From the cell containing the given text, extract its center point as [X, Y] coordinate. 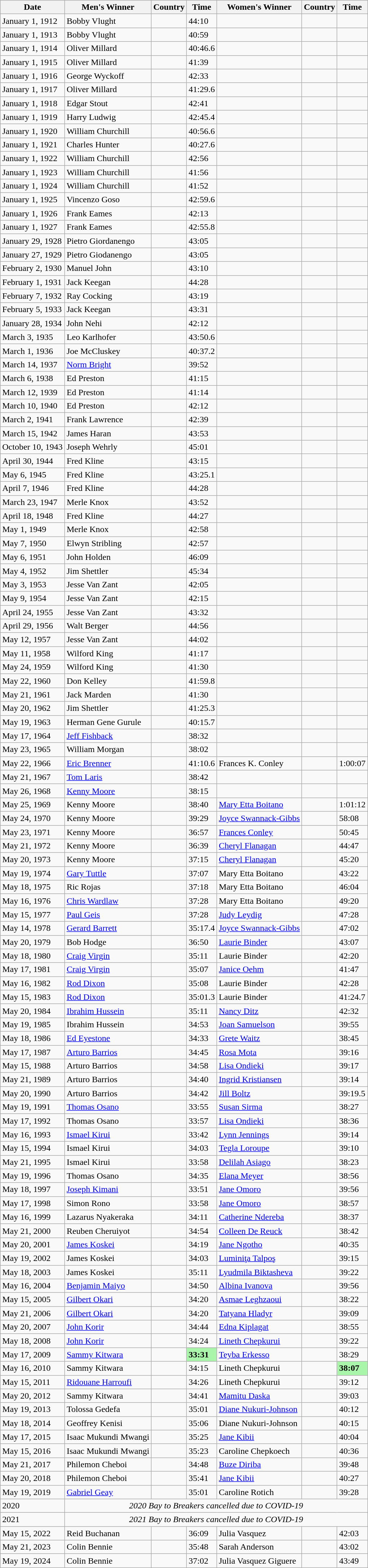
Jane Ngotho [259, 1244]
Walt Berger [108, 626]
Teyba Erkesso [259, 1355]
May 14, 1978 [32, 928]
42:05 [202, 584]
May 18, 1975 [32, 887]
Gary Tuttle [108, 873]
43:19 [202, 296]
Colleen De Reuck [259, 1231]
47:28 [352, 915]
33:51 [202, 1189]
Women's Winner [259, 7]
36:09 [202, 1533]
39:16 [352, 1052]
William Morgan [108, 750]
38:22 [352, 1300]
March 6, 1938 [32, 378]
Joseph Kimani [108, 1189]
36:39 [202, 846]
May 17, 1987 [32, 1052]
May 15, 1983 [32, 997]
58:08 [352, 818]
41:59.8 [202, 681]
May 26, 1968 [32, 791]
38:29 [352, 1355]
March 1, 1936 [32, 351]
37:18 [202, 887]
January 1, 1912 [32, 21]
May 22, 1966 [32, 763]
May 21, 2017 [32, 1464]
Susan Sirma [259, 1107]
34:50 [202, 1286]
May 4, 1952 [32, 571]
John Holden [108, 557]
34:24 [202, 1341]
May 20, 1973 [32, 860]
42:56 [202, 158]
Albina Ivanova [259, 1286]
41:47 [352, 969]
34:53 [202, 1024]
44:56 [202, 626]
January 1, 1925 [32, 200]
40:35 [352, 1244]
41:10.6 [202, 763]
Caroline Rotich [259, 1492]
1:00:07 [352, 763]
April 29, 1956 [32, 626]
38:57 [352, 1203]
38:55 [352, 1327]
May 23, 1965 [32, 750]
May 21, 1961 [32, 695]
April 30, 1944 [32, 461]
38:02 [202, 750]
40:15 [352, 1423]
39:52 [202, 364]
40:37.2 [202, 351]
43:15 [202, 461]
44:27 [202, 516]
January 1, 1924 [32, 186]
May 15, 1977 [32, 915]
38:15 [202, 791]
Joseph Wehrly [108, 447]
May 18, 2008 [32, 1341]
Ray Cocking [108, 296]
40:12 [352, 1409]
35:06 [202, 1423]
March 3, 1935 [32, 337]
May 20, 1962 [32, 708]
Frances Conley [259, 832]
Lazarus Nyakeraka [108, 1217]
43:10 [202, 268]
Janice Oehm [259, 969]
43:52 [202, 502]
Frances K. Conley [259, 763]
45:01 [202, 447]
February 1, 1931 [32, 282]
January 1, 1920 [32, 131]
2021 Bay to Breakers cancelled due to COVID-19 [216, 1520]
May 25, 1969 [32, 804]
May 18, 1980 [32, 956]
January 1, 1926 [32, 213]
Reuben Cheruiyot [108, 1231]
May 19, 1963 [32, 722]
May 17, 1964 [32, 736]
41:17 [202, 653]
February 7, 1932 [32, 296]
47:02 [352, 928]
March 10, 1940 [32, 406]
Leo Karlhofer [108, 337]
May 20, 1979 [32, 942]
42:03 [352, 1533]
May 20, 2018 [32, 1478]
Charles Hunter [108, 144]
35:41 [202, 1478]
41:25.3 [202, 708]
Jack Marden [108, 695]
May 18, 1997 [32, 1189]
Grete Waitz [259, 1038]
35:08 [202, 983]
36:50 [202, 942]
39:15 [352, 1258]
October 10, 1943 [32, 447]
Nancy Ditz [259, 1011]
January 1, 1915 [32, 62]
May 17, 2015 [32, 1437]
May 16, 1999 [32, 1217]
March 12, 1939 [32, 392]
34:54 [202, 1231]
January 1, 1913 [32, 35]
43:49 [352, 1561]
Rosa Mota [259, 1052]
38:23 [352, 1162]
May 15, 2005 [32, 1300]
39:28 [352, 1492]
May 18, 2003 [32, 1272]
Joan Samuelson [259, 1024]
2021 [32, 1520]
May 21, 1967 [32, 777]
41:24.7 [352, 997]
March 14, 1937 [32, 364]
Tom Laris [108, 777]
Men's Winner [108, 7]
March 23, 1947 [32, 502]
May 20, 2001 [32, 1244]
38:07 [352, 1368]
37:07 [202, 873]
May 1, 1949 [32, 530]
40:15.7 [202, 722]
Ed Eyestone [108, 1038]
May 17, 2009 [32, 1355]
42:58 [202, 530]
May 21, 2000 [32, 1231]
42:13 [202, 213]
Lyudmila Biktasheva [259, 1272]
42:45.4 [202, 117]
39:55 [352, 1024]
January 27, 1929 [32, 255]
42:39 [202, 420]
May 3, 1953 [32, 584]
May 16, 2004 [32, 1286]
33:55 [202, 1107]
42:41 [202, 103]
Jill Boltz [259, 1093]
Delilah Asiago [259, 1162]
May 15, 1994 [32, 1148]
50:45 [352, 832]
34:11 [202, 1217]
Reid Buchanan [108, 1533]
39:48 [352, 1464]
January 1, 1923 [32, 172]
May 18, 1986 [32, 1038]
May 6, 1951 [32, 557]
Bob Hodge [108, 942]
Caroline Chepkoech [259, 1451]
Paul Geis [108, 915]
40:46.6 [202, 48]
May 17, 1998 [32, 1203]
34:19 [202, 1244]
40:56.6 [202, 131]
46:04 [352, 887]
May 22, 1960 [32, 681]
May 15, 2011 [32, 1382]
Elana Meyer [259, 1176]
Ingrid Kristiansen [259, 1080]
41:15 [202, 378]
43:50.6 [202, 337]
44:10 [202, 21]
May 16, 2010 [32, 1368]
Tatyana Hladyr [259, 1313]
April 7, 1946 [32, 488]
46:09 [202, 557]
Tegla Loroupe [259, 1148]
Eric Brenner [108, 763]
40:27.6 [202, 144]
January 1, 1922 [32, 158]
43:22 [352, 873]
42:32 [352, 1011]
May 21, 1989 [32, 1080]
45:20 [352, 860]
Norm Bright [108, 364]
Luminiţa Talpoş [259, 1258]
Edna Kiplagat [259, 1327]
May 20, 1984 [32, 1011]
35:48 [202, 1547]
41:29.6 [202, 90]
34:48 [202, 1464]
35:25 [202, 1437]
40:27 [352, 1478]
34:41 [202, 1396]
May 21, 2006 [32, 1313]
Julia Vasquez Giguere [259, 1561]
42:15 [202, 598]
May 6, 1945 [32, 475]
Herman Gene Gurule [108, 722]
35:23 [202, 1451]
34:33 [202, 1038]
39:19.5 [352, 1093]
January 1, 1918 [32, 103]
May 19, 1996 [32, 1176]
2020 [32, 1506]
38:36 [352, 1121]
Geoffrey Kenisi [108, 1423]
May 21, 1972 [32, 846]
January 28, 1934 [32, 323]
34:15 [202, 1368]
May 24, 1959 [32, 667]
George Wyckoff [108, 76]
Joe McCluskey [108, 351]
38:45 [352, 1038]
Asmae Leghzaoui [259, 1300]
May 19, 1991 [32, 1107]
38:40 [202, 804]
43:53 [202, 433]
May 20, 2007 [32, 1327]
Simon Rono [108, 1203]
1:01:12 [352, 804]
43:25.1 [202, 475]
Buze Diriba [259, 1464]
40:04 [352, 1437]
39:17 [352, 1066]
43:07 [352, 942]
May 16, 1982 [32, 983]
34:45 [202, 1052]
March 15, 1942 [32, 433]
44:02 [202, 640]
36:57 [202, 832]
May 7, 1950 [32, 543]
43:32 [202, 612]
February 5, 1933 [32, 310]
33:31 [202, 1355]
Manuel John [108, 268]
May 16, 1976 [32, 901]
Sarah Anderson [259, 1547]
May 20, 1990 [32, 1093]
May 21, 2023 [32, 1547]
42:33 [202, 76]
February 2, 1930 [32, 268]
May 17, 1981 [32, 969]
41:56 [202, 172]
May 19, 2024 [32, 1561]
Elwyn Stribling [108, 543]
34:40 [202, 1080]
Frank Lawrence [108, 420]
42:28 [352, 983]
Julia Vasquez [259, 1533]
35:01.3 [202, 997]
May 12, 1957 [32, 640]
May 19, 2002 [32, 1258]
Pietro Giordanengo [108, 241]
May 11, 1958 [32, 653]
May 24, 1970 [32, 818]
May 18, 2014 [32, 1423]
38:32 [202, 736]
39:29 [202, 818]
Don Kelley [108, 681]
38:27 [352, 1107]
John Nehi [108, 323]
Vincenzo Goso [108, 200]
34:58 [202, 1066]
May 15, 2016 [32, 1451]
January 1, 1921 [32, 144]
James Haran [108, 433]
May 21, 1995 [32, 1162]
Benjamin Maiyo [108, 1286]
January 1, 1914 [32, 48]
34:44 [202, 1327]
Ridouane Harroufi [108, 1382]
January 29, 1928 [32, 241]
40:36 [352, 1451]
39:10 [352, 1148]
May 19, 2019 [32, 1492]
45:34 [202, 571]
April 18, 1948 [32, 516]
42:55.8 [202, 227]
May 19, 1985 [32, 1024]
43:31 [202, 310]
Lynn Jennings [259, 1135]
33:42 [202, 1135]
34:26 [202, 1382]
42:57 [202, 543]
May 17, 1992 [32, 1121]
42:20 [352, 956]
44:47 [352, 846]
34:35 [202, 1176]
2020 Bay to Breakers cancelled due to COVID-19 [216, 1506]
35:07 [202, 969]
May 16, 1993 [32, 1135]
38:37 [352, 1217]
May 19, 2013 [32, 1409]
37:15 [202, 860]
May 15, 1988 [32, 1066]
Date [32, 7]
Tolossa Gedefa [108, 1409]
35:17.4 [202, 928]
May 19, 1974 [32, 873]
January 1, 1917 [32, 90]
39:09 [352, 1313]
Judy Leydig [259, 915]
41:39 [202, 62]
Pietro Giodanengo [108, 255]
Catherine Ndereba [259, 1217]
Ric Rojas [108, 887]
March 2, 1941 [32, 420]
34:42 [202, 1093]
January 1, 1916 [32, 76]
Gabriel Geay [108, 1492]
Chris Wardlaw [108, 901]
Edgar Stout [108, 103]
Gerard Barrett [108, 928]
May 9, 1954 [32, 598]
49:20 [352, 901]
39:03 [352, 1396]
Jeff Fishback [108, 736]
42:59.6 [202, 200]
Mamitu Daska [259, 1396]
40:59 [202, 35]
43:02 [352, 1547]
38:56 [352, 1176]
May 20, 2012 [32, 1396]
41:52 [202, 186]
Harry Ludwig [108, 117]
41:14 [202, 392]
May 23, 1971 [32, 832]
37:02 [202, 1561]
April 24, 1955 [32, 612]
39:12 [352, 1382]
January 1, 1927 [32, 227]
33:57 [202, 1121]
January 1, 1919 [32, 117]
May 15, 2022 [32, 1533]
